Return the [x, y] coordinate for the center point of the cell that contains the specified text.  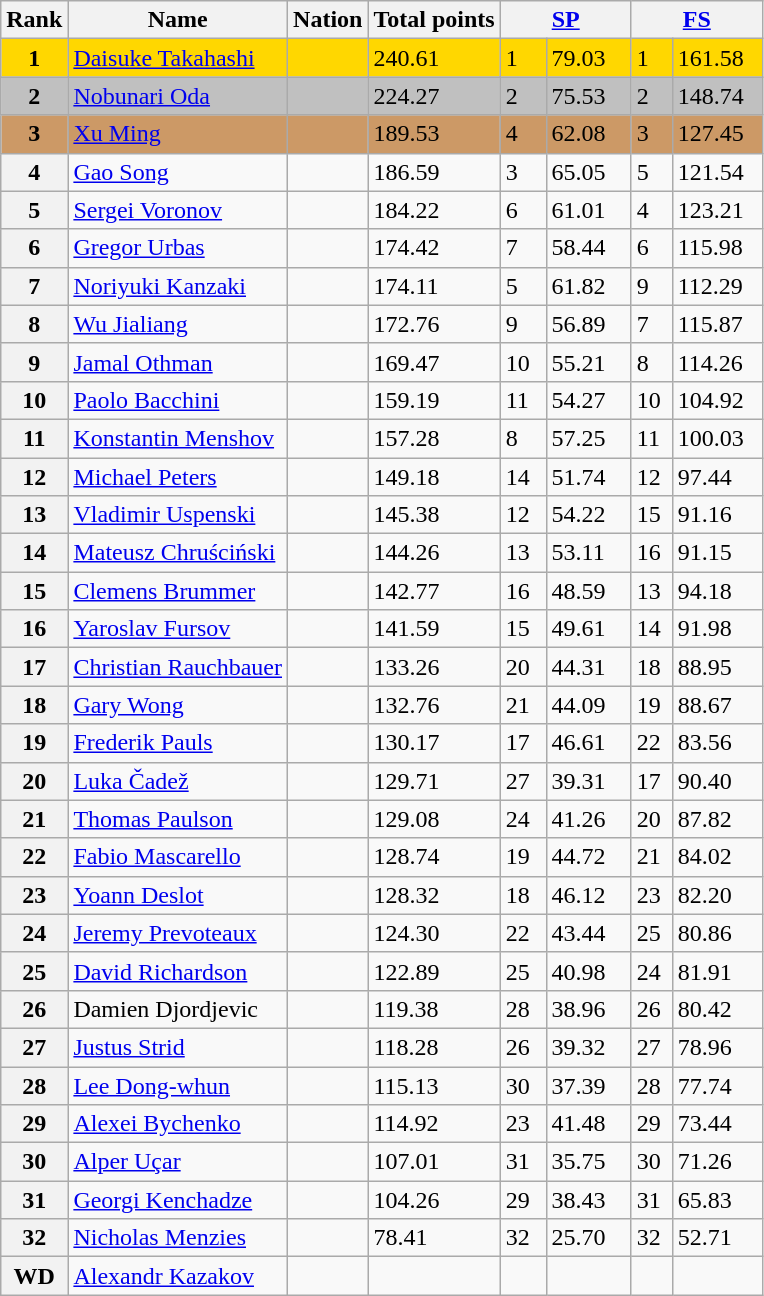
49.61 [588, 629]
90.40 [717, 781]
224.27 [434, 96]
91.16 [717, 515]
145.38 [434, 515]
Vladimir Uspenski [178, 515]
Frederik Pauls [178, 743]
174.11 [434, 286]
80.86 [717, 933]
38.96 [588, 1009]
Luka Čadež [178, 781]
Nicholas Menzies [178, 1238]
122.89 [434, 971]
78.96 [717, 1047]
58.44 [588, 248]
240.61 [434, 58]
43.44 [588, 933]
97.44 [717, 477]
39.32 [588, 1047]
144.26 [434, 553]
82.20 [717, 895]
41.26 [588, 819]
133.26 [434, 667]
100.03 [717, 438]
Mateusz Chruściński [178, 553]
61.01 [588, 210]
104.92 [717, 400]
Wu Jialiang [178, 324]
Gregor Urbas [178, 248]
25.70 [588, 1238]
Noriyuki Kanzaki [178, 286]
81.91 [717, 971]
174.42 [434, 248]
52.71 [717, 1238]
Yaroslav Fursov [178, 629]
169.47 [434, 362]
40.98 [588, 971]
91.98 [717, 629]
35.75 [588, 1162]
114.26 [717, 362]
37.39 [588, 1085]
71.26 [717, 1162]
161.58 [717, 58]
Alexandr Kazakov [178, 1276]
62.08 [588, 134]
157.28 [434, 438]
77.74 [717, 1085]
80.42 [717, 1009]
88.67 [717, 705]
Jeremy Prevoteaux [178, 933]
115.87 [717, 324]
Justus Strid [178, 1047]
Total points [434, 20]
121.54 [717, 172]
104.26 [434, 1200]
Damien Djordjevic [178, 1009]
46.61 [588, 743]
Xu Ming [178, 134]
142.77 [434, 591]
Gary Wong [178, 705]
54.27 [588, 400]
78.41 [434, 1238]
65.05 [588, 172]
186.59 [434, 172]
119.38 [434, 1009]
129.71 [434, 781]
118.28 [434, 1047]
Jamal Othman [178, 362]
184.22 [434, 210]
44.72 [588, 857]
39.31 [588, 781]
132.76 [434, 705]
130.17 [434, 743]
44.31 [588, 667]
128.74 [434, 857]
38.43 [588, 1200]
88.95 [717, 667]
41.48 [588, 1124]
Paolo Bacchini [178, 400]
51.74 [588, 477]
Christian Rauchbauer [178, 667]
Fabio Mascarello [178, 857]
61.82 [588, 286]
91.15 [717, 553]
87.82 [717, 819]
141.59 [434, 629]
54.22 [588, 515]
83.56 [717, 743]
107.01 [434, 1162]
Thomas Paulson [178, 819]
Georgi Kenchadze [178, 1200]
FS [696, 20]
115.13 [434, 1085]
115.98 [717, 248]
57.25 [588, 438]
79.03 [588, 58]
55.21 [588, 362]
Alper Uçar [178, 1162]
149.18 [434, 477]
129.08 [434, 819]
148.74 [717, 96]
114.92 [434, 1124]
75.53 [588, 96]
56.89 [588, 324]
Clemens Brummer [178, 591]
Sergei Voronov [178, 210]
Name [178, 20]
53.11 [588, 553]
David Richardson [178, 971]
127.45 [717, 134]
Gao Song [178, 172]
Michael Peters [178, 477]
128.32 [434, 895]
189.53 [434, 134]
SP [566, 20]
44.09 [588, 705]
Alexei Bychenko [178, 1124]
WD [34, 1276]
112.29 [717, 286]
94.18 [717, 591]
Nation [328, 20]
Konstantin Menshov [178, 438]
Lee Dong-whun [178, 1085]
73.44 [717, 1124]
48.59 [588, 591]
Nobunari Oda [178, 96]
Rank [34, 20]
159.19 [434, 400]
124.30 [434, 933]
Yoann Deslot [178, 895]
172.76 [434, 324]
65.83 [717, 1200]
46.12 [588, 895]
Daisuke Takahashi [178, 58]
84.02 [717, 857]
123.21 [717, 210]
